Output the [x, y] coordinate of the center of the cell containing the given text.  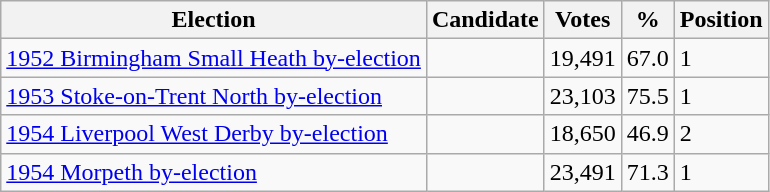
Position [721, 20]
23,103 [582, 96]
1954 Morpeth by-election [214, 172]
46.9 [648, 134]
% [648, 20]
71.3 [648, 172]
18,650 [582, 134]
1952 Birmingham Small Heath by-election [214, 58]
1953 Stoke-on-Trent North by-election [214, 96]
23,491 [582, 172]
2 [721, 134]
19,491 [582, 58]
Election [214, 20]
67.0 [648, 58]
1954 Liverpool West Derby by-election [214, 134]
75.5 [648, 96]
Candidate [485, 20]
Votes [582, 20]
